Provide the (x, y) coordinate of the cell's center where the given text is located.  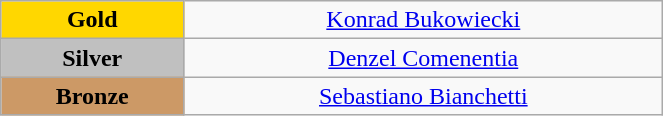
Denzel Comenentia (424, 58)
Silver (92, 58)
Sebastiano Bianchetti (424, 96)
Bronze (92, 96)
Gold (92, 20)
Konrad Bukowiecki (424, 20)
